Identify which cell holds the provided text, then report its (x, y) central coordinate. 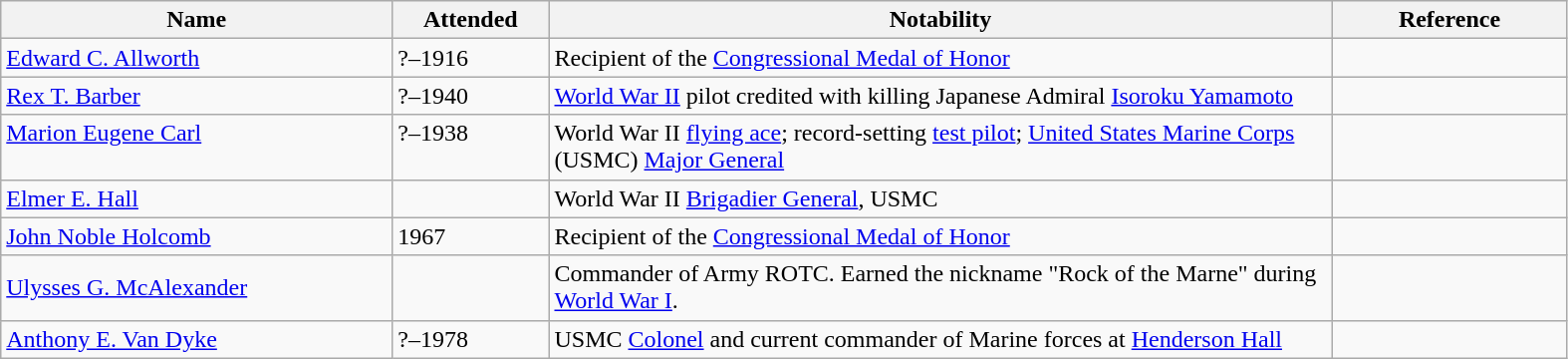
1967 (470, 236)
World War II Brigadier General, USMC (940, 198)
Notability (940, 20)
USMC Colonel and current commander of Marine forces at Henderson Hall (940, 339)
?–1916 (470, 58)
Ulysses G. McAlexander (197, 287)
Name (197, 20)
World War II pilot credited with killing Japanese Admiral Isoroku Yamamoto (940, 96)
Anthony E. Van Dyke (197, 339)
World War II flying ace; record-setting test pilot; United States Marine Corps (USMC) Major General (940, 148)
Attended (470, 20)
?–1938 (470, 148)
Elmer E. Hall (197, 198)
?–1940 (470, 96)
Rex T. Barber (197, 96)
Commander of Army ROTC. Earned the nickname "Rock of the Marne" during World War I. (940, 287)
Edward C. Allworth (197, 58)
?–1978 (470, 339)
Reference (1449, 20)
Marion Eugene Carl (197, 148)
John Noble Holcomb (197, 236)
